Capture the cell that displays the provided text and extract its [X, Y] central coordinate. 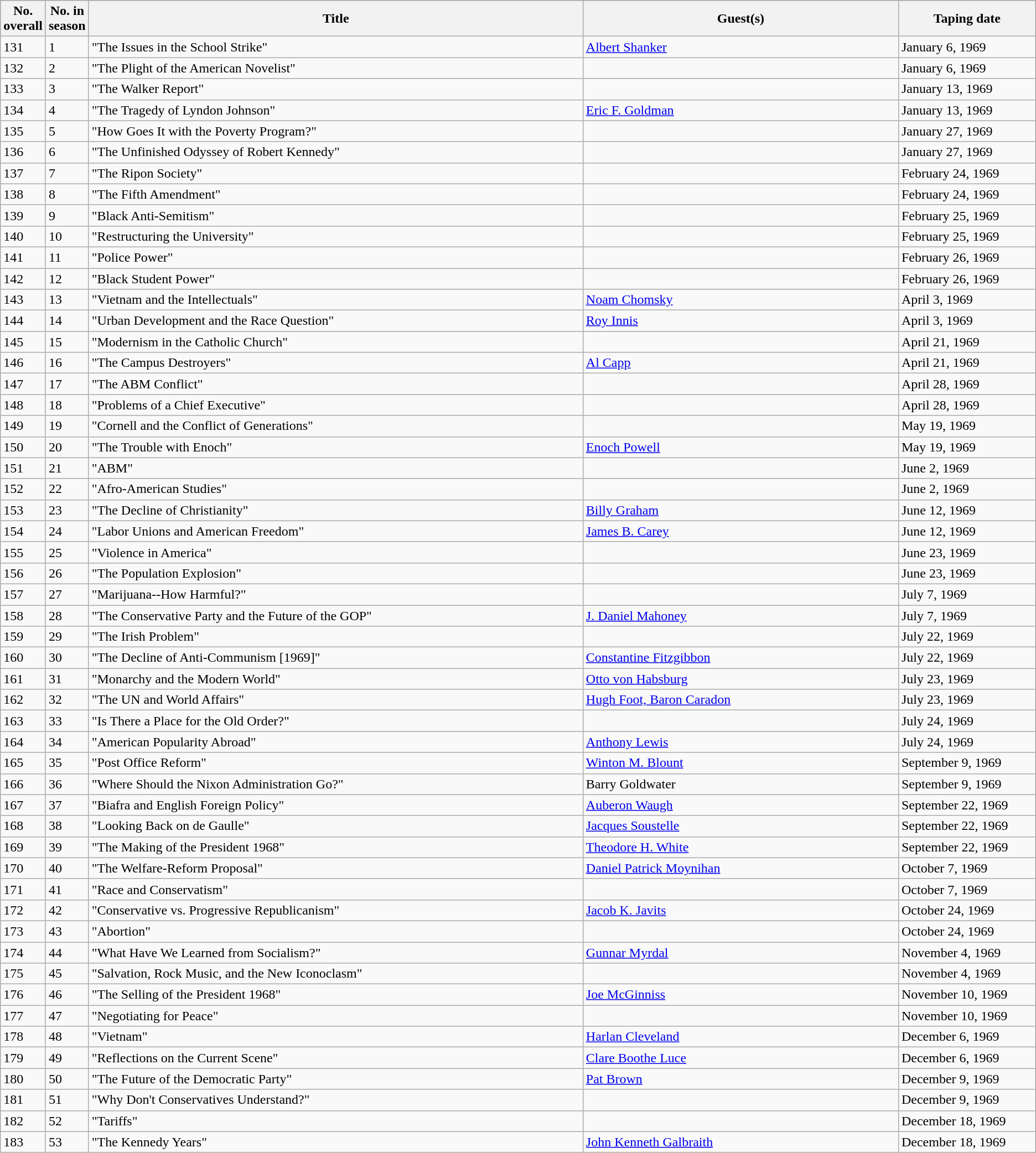
16 [67, 363]
"Marijuana--How Harmful?" [335, 594]
25 [67, 552]
"Black Student Power" [335, 278]
"Violence in America" [335, 552]
30 [67, 658]
Joe McGinniss [740, 995]
179 [23, 1058]
"The Future of the Democratic Party" [335, 1079]
"Vietnam and the Intellectuals" [335, 300]
"The Making of the President 1968" [335, 847]
50 [67, 1079]
"The Issues in the School Strike" [335, 47]
150 [23, 447]
170 [23, 868]
"The Fifth Amendment" [335, 194]
43 [67, 931]
"Problems of a Chief Executive" [335, 405]
11 [67, 257]
162 [23, 700]
19 [67, 426]
"Urban Development and the Race Question" [335, 321]
48 [67, 1037]
51 [67, 1100]
146 [23, 363]
"The Conservative Party and the Future of the GOP" [335, 616]
136 [23, 152]
"The Campus Destroyers" [335, 363]
No. inseason [67, 19]
Otto von Habsburg [740, 679]
"Tariffs" [335, 1121]
42 [67, 910]
144 [23, 321]
34 [67, 742]
155 [23, 552]
27 [67, 594]
178 [23, 1037]
"The Decline of Christianity" [335, 510]
183 [23, 1142]
"The Tragedy of Lyndon Johnson" [335, 110]
4 [67, 110]
7 [67, 173]
Winton M. Blount [740, 763]
181 [23, 1100]
Auberon Waugh [740, 805]
41 [67, 889]
"The UN and World Affairs" [335, 700]
Theodore H. White [740, 847]
Al Capp [740, 363]
167 [23, 805]
No.overall [23, 19]
Title [335, 19]
52 [67, 1121]
"Is There a Place for the Old Order?" [335, 721]
"The Trouble with Enoch" [335, 447]
Constantine Fitzgibbon [740, 658]
164 [23, 742]
6 [67, 152]
32 [67, 700]
"The Kennedy Years" [335, 1142]
163 [23, 721]
Barry Goldwater [740, 784]
166 [23, 784]
38 [67, 826]
18 [67, 405]
17 [67, 384]
12 [67, 278]
154 [23, 531]
1 [67, 47]
"Reflections on the Current Scene" [335, 1058]
139 [23, 215]
"The Decline of Anti-Communism [1969]" [335, 658]
20 [67, 447]
14 [67, 321]
160 [23, 658]
"The Plight of the American Novelist" [335, 68]
"Afro-American Studies" [335, 489]
172 [23, 910]
"Looking Back on de Gaulle" [335, 826]
145 [23, 342]
Enoch Powell [740, 447]
169 [23, 847]
29 [67, 637]
"The Ripon Society" [335, 173]
"American Popularity Abroad" [335, 742]
"Race and Conservatism" [335, 889]
158 [23, 616]
"Where Should the Nixon Administration Go?" [335, 784]
53 [67, 1142]
Hugh Foot, Baron Caradon [740, 700]
"Monarchy and the Modern World" [335, 679]
"Cornell and the Conflict of Generations" [335, 426]
135 [23, 131]
21 [67, 468]
45 [67, 974]
148 [23, 405]
Taping date [967, 19]
37 [67, 805]
138 [23, 194]
"Biafra and English Foreign Policy" [335, 805]
Albert Shanker [740, 47]
"The Selling of the President 1968" [335, 995]
31 [67, 679]
"Salvation, Rock Music, and the New Iconoclasm" [335, 974]
"What Have We Learned from Socialism?" [335, 952]
182 [23, 1121]
168 [23, 826]
159 [23, 637]
180 [23, 1079]
152 [23, 489]
49 [67, 1058]
"How Goes It with the Poverty Program?" [335, 131]
"Post Office Reform" [335, 763]
"Abortion" [335, 931]
"Police Power" [335, 257]
Eric F. Goldman [740, 110]
44 [67, 952]
132 [23, 68]
"Conservative vs. Progressive Republicanism" [335, 910]
Guest(s) [740, 19]
"Negotiating for Peace" [335, 1016]
176 [23, 995]
137 [23, 173]
157 [23, 594]
131 [23, 47]
10 [67, 236]
173 [23, 931]
Jacob K. Javits [740, 910]
47 [67, 1016]
Harlan Cleveland [740, 1037]
153 [23, 510]
Billy Graham [740, 510]
140 [23, 236]
161 [23, 679]
39 [67, 847]
133 [23, 89]
28 [67, 616]
13 [67, 300]
35 [67, 763]
24 [67, 531]
"Vietnam" [335, 1037]
"The Irish Problem" [335, 637]
174 [23, 952]
151 [23, 468]
147 [23, 384]
Pat Brown [740, 1079]
J. Daniel Mahoney [740, 616]
John Kenneth Galbraith [740, 1142]
2 [67, 68]
Roy Innis [740, 321]
156 [23, 573]
8 [67, 194]
"Black Anti-Semitism" [335, 215]
5 [67, 131]
46 [67, 995]
22 [67, 489]
"The ABM Conflict" [335, 384]
165 [23, 763]
26 [67, 573]
175 [23, 974]
"The Population Explosion" [335, 573]
Jacques Soustelle [740, 826]
"Labor Unions and American Freedom" [335, 531]
141 [23, 257]
"ABM" [335, 468]
36 [67, 784]
134 [23, 110]
"Why Don't Conservatives Understand?" [335, 1100]
177 [23, 1016]
Clare Boothe Luce [740, 1058]
Noam Chomsky [740, 300]
142 [23, 278]
"The Walker Report" [335, 89]
33 [67, 721]
"The Welfare-Reform Proposal" [335, 868]
"Restructuring the University" [335, 236]
171 [23, 889]
40 [67, 868]
23 [67, 510]
"Modernism in the Catholic Church" [335, 342]
15 [67, 342]
Gunnar Myrdal [740, 952]
"The Unfinished Odyssey of Robert Kennedy" [335, 152]
Daniel Patrick Moynihan [740, 868]
9 [67, 215]
James B. Carey [740, 531]
3 [67, 89]
143 [23, 300]
149 [23, 426]
Anthony Lewis [740, 742]
